Detect which cell encompasses the target text, then output its [x, y] center coordinate. 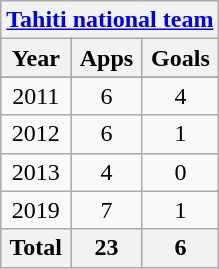
Apps [106, 58]
Tahiti national team [110, 20]
2011 [36, 96]
Goals [180, 58]
2019 [36, 210]
7 [106, 210]
2013 [36, 172]
0 [180, 172]
2012 [36, 134]
23 [106, 248]
Total [36, 248]
Year [36, 58]
